Determine the (x, y) coordinate at the center of the cell enclosing the given text.  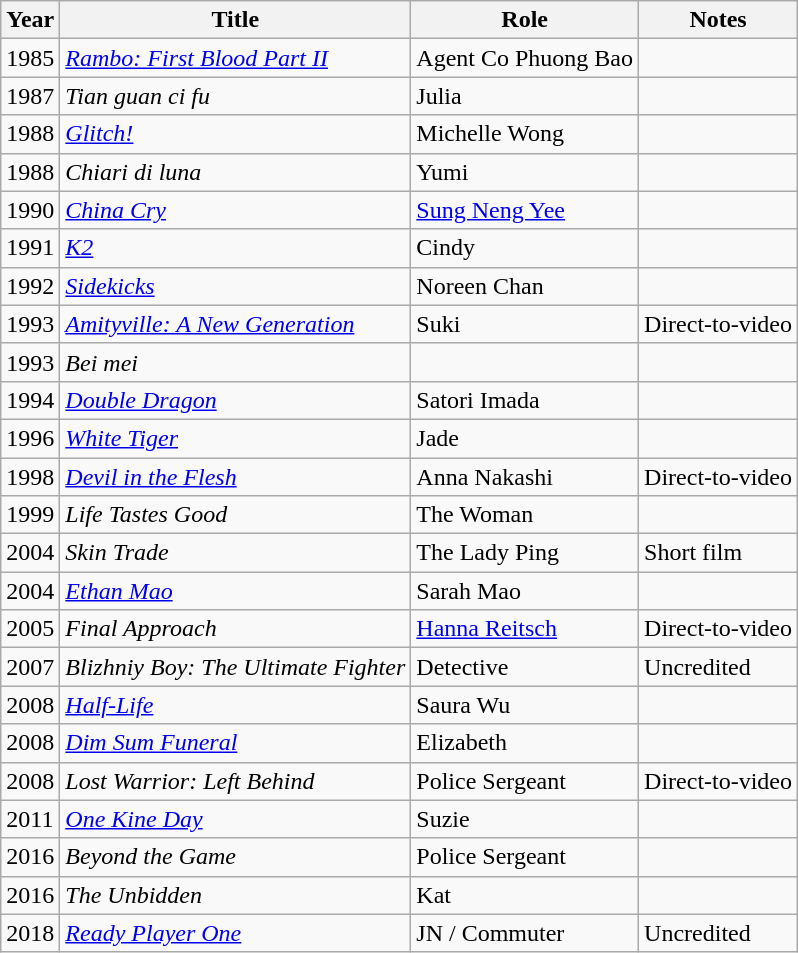
Ready Player One (236, 933)
One Kine Day (236, 819)
1987 (30, 96)
Blizhniy Boy: The Ultimate Fighter (236, 667)
Double Dragon (236, 400)
Anna Nakashi (525, 477)
2007 (30, 667)
JN / Commuter (525, 933)
The Lady Ping (525, 553)
K2 (236, 248)
1985 (30, 58)
Beyond the Game (236, 857)
Saura Wu (525, 705)
Lost Warrior: Left Behind (236, 781)
Sidekicks (236, 286)
Chiari di luna (236, 172)
Michelle Wong (525, 134)
Half-Life (236, 705)
Role (525, 20)
Cindy (525, 248)
The Woman (525, 515)
1994 (30, 400)
Life Tastes Good (236, 515)
1990 (30, 210)
Hanna Reitsch (525, 629)
Yumi (525, 172)
Bei mei (236, 362)
Rambo: First Blood Part II (236, 58)
1996 (30, 438)
1998 (30, 477)
Year (30, 20)
Noreen Chan (525, 286)
Notes (718, 20)
1992 (30, 286)
2005 (30, 629)
Suzie (525, 819)
1999 (30, 515)
China Cry (236, 210)
Short film (718, 553)
Ethan Mao (236, 591)
2018 (30, 933)
Skin Trade (236, 553)
Jade (525, 438)
Satori Imada (525, 400)
White Tiger (236, 438)
Dim Sum Funeral (236, 743)
Devil in the Flesh (236, 477)
Final Approach (236, 629)
2011 (30, 819)
Suki (525, 324)
Glitch! (236, 134)
Tian guan ci fu (236, 96)
Julia (525, 96)
Elizabeth (525, 743)
Agent Co Phuong Bao (525, 58)
Sarah Mao (525, 591)
Sung Neng Yee (525, 210)
Amityville: A New Generation (236, 324)
Kat (525, 895)
Detective (525, 667)
The Unbidden (236, 895)
1991 (30, 248)
Title (236, 20)
